Locate the cell with the specified text and output its [x, y] center coordinate. 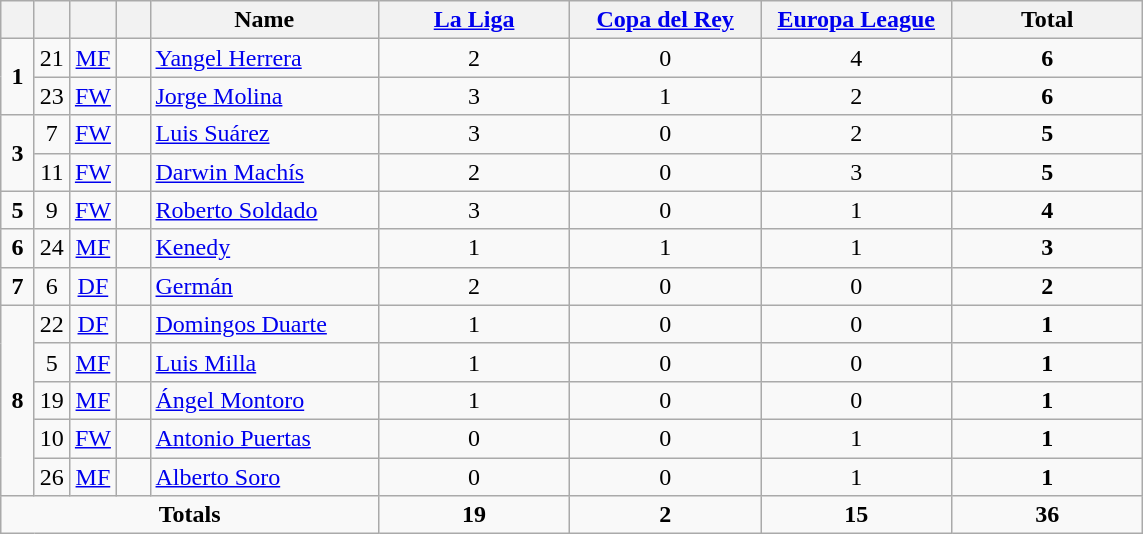
Antonio Puertas [264, 438]
Kenedy [264, 248]
36 [1048, 515]
Roberto Soldado [264, 210]
24 [52, 248]
Total [1048, 20]
23 [52, 96]
Europa League [856, 20]
La Liga [474, 20]
Copa del Rey [666, 20]
15 [856, 515]
Darwin Machís [264, 172]
8 [18, 400]
22 [52, 324]
Luis Suárez [264, 134]
Alberto Soro [264, 477]
21 [52, 58]
26 [52, 477]
Luis Milla [264, 362]
Name [264, 20]
Totals [190, 515]
Yangel Herrera [264, 58]
10 [52, 438]
Germán [264, 286]
Domingos Duarte [264, 324]
11 [52, 172]
Ángel Montoro [264, 400]
Jorge Molina [264, 96]
9 [52, 210]
